Locate the cell with the specified text and output its (x, y) center coordinate. 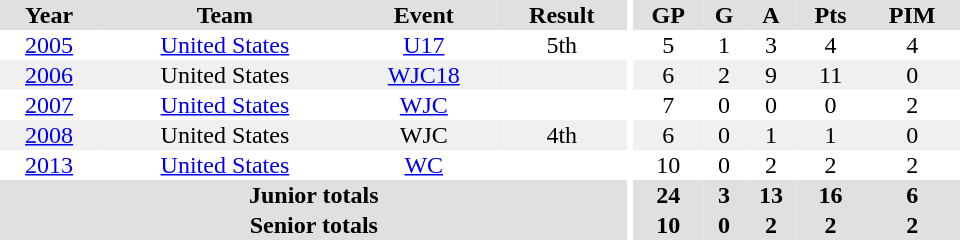
WJC18 (424, 75)
7 (668, 105)
Senior totals (314, 225)
2007 (49, 105)
2006 (49, 75)
Year (49, 15)
GP (668, 15)
WC (424, 165)
2013 (49, 165)
Team (224, 15)
13 (771, 195)
G (724, 15)
PIM (912, 15)
2008 (49, 135)
9 (771, 75)
16 (830, 195)
2005 (49, 45)
5 (668, 45)
U17 (424, 45)
Result (562, 15)
Pts (830, 15)
A (771, 15)
11 (830, 75)
Event (424, 15)
5th (562, 45)
Junior totals (314, 195)
24 (668, 195)
4th (562, 135)
